Locate the cell with the specified text and output its (x, y) center coordinate. 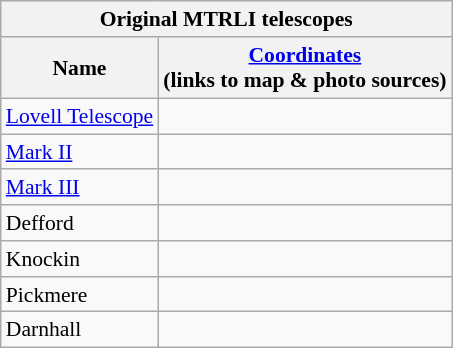
Mark II (80, 152)
Lovell Telescope (80, 116)
Name (80, 68)
Defford (80, 223)
Original MTRLI telescopes (226, 19)
Knockin (80, 259)
Coordinates(links to map & photo sources) (304, 68)
Darnhall (80, 330)
Pickmere (80, 294)
Mark III (80, 187)
